Locate the cell with the specified text and output its [X, Y] center coordinate. 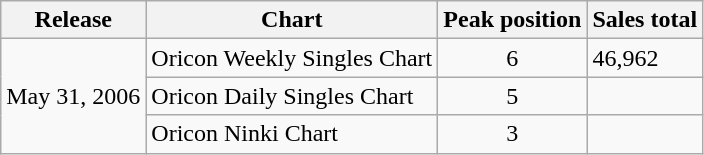
Oricon Daily Singles Chart [292, 96]
Oricon Ninki Chart [292, 134]
Peak position [512, 20]
6 [512, 58]
5 [512, 96]
3 [512, 134]
Release [74, 20]
May 31, 2006 [74, 96]
Oricon Weekly Singles Chart [292, 58]
Sales total [645, 20]
46,962 [645, 58]
Chart [292, 20]
